Locate the cell with the specified text and output its (X, Y) center coordinate. 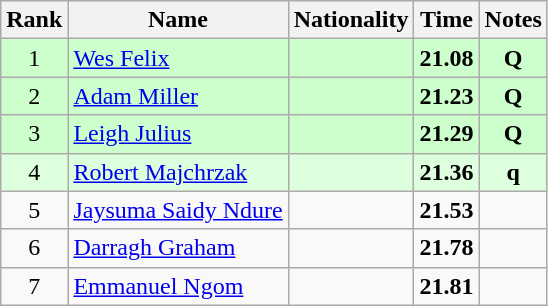
6 (34, 248)
Robert Majchrzak (178, 172)
Leigh Julius (178, 134)
Nationality (351, 20)
4 (34, 172)
Adam Miller (178, 96)
7 (34, 286)
Wes Felix (178, 58)
21.81 (446, 286)
21.08 (446, 58)
2 (34, 96)
21.78 (446, 248)
21.36 (446, 172)
Time (446, 20)
21.53 (446, 210)
Jaysuma Saidy Ndure (178, 210)
3 (34, 134)
1 (34, 58)
21.29 (446, 134)
Emmanuel Ngom (178, 286)
Name (178, 20)
Rank (34, 20)
21.23 (446, 96)
Darragh Graham (178, 248)
q (513, 172)
Notes (513, 20)
5 (34, 210)
